Return the (X, Y) coordinate for the center point of the cell that contains the specified text.  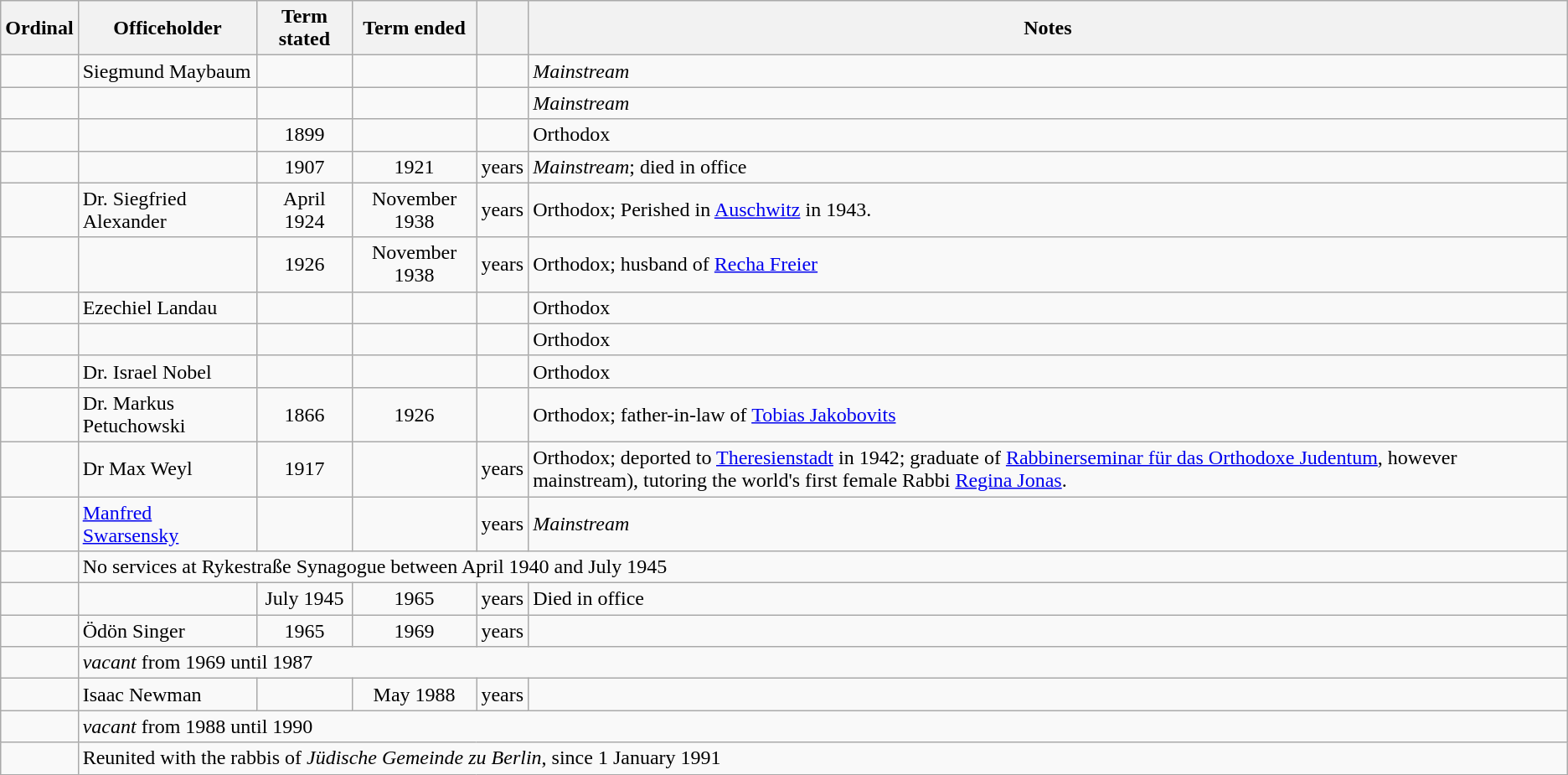
1921 (414, 167)
July 1945 (305, 599)
1866 (305, 414)
Dr. Israel Nobel (168, 371)
1969 (414, 631)
April 1924 (305, 209)
Officeholder (168, 28)
Isaac Newman (168, 695)
vacant from 1969 until 1987 (823, 663)
Mainstream; died in office (1049, 167)
Orthodox; father-in-law of Tobias Jakobovits (1049, 414)
1907 (305, 167)
Term stated (305, 28)
Orthodox; husband of Recha Freier (1049, 265)
Reunited with the rabbis of Jüdische Gemeinde zu Berlin, since 1 January 1991 (823, 758)
Siegmund Maybaum (168, 71)
Notes (1049, 28)
1917 (305, 469)
Died in office (1049, 599)
Manfred Swarsensky (168, 523)
Dr Max Weyl (168, 469)
Ordinal (39, 28)
Dr. Markus Petuchowski (168, 414)
Orthodox; Perished in Auschwitz in 1943. (1049, 209)
May 1988 (414, 695)
Ezechiel Landau (168, 307)
Ödön Singer (168, 631)
No services at Rykestraße Synagogue between April 1940 and July 1945 (823, 567)
Dr. Siegfried Alexander (168, 209)
1899 (305, 135)
vacant from 1988 until 1990 (823, 726)
Term ended (414, 28)
